Search for the cell housing the specified text and yield its [x, y] center coordinate. 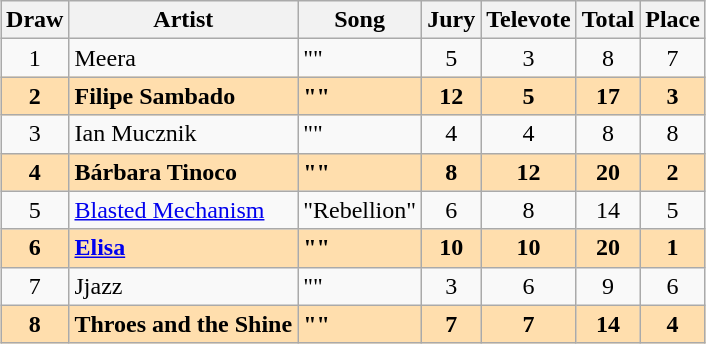
Blasted Mechanism [184, 210]
Draw [35, 20]
Televote [528, 20]
Song [360, 20]
9 [608, 286]
Bárbara Tinoco [184, 172]
17 [608, 96]
Jjazz [184, 286]
Jury [452, 20]
Elisa [184, 248]
Ian Mucznik [184, 134]
"Rebellion" [360, 210]
Artist [184, 20]
Meera [184, 58]
Place [673, 20]
Filipe Sambado [184, 96]
Throes and the Shine [184, 324]
Total [608, 20]
